Identify which cell holds the provided text, then report its [X, Y] central coordinate. 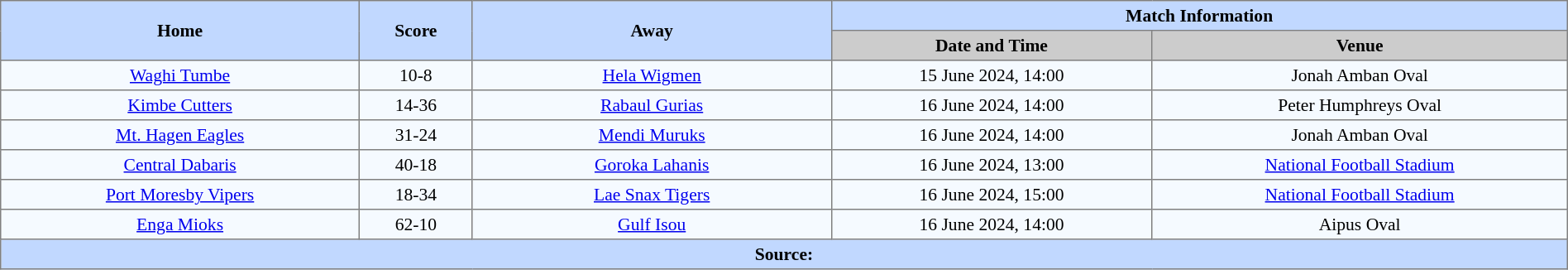
Enga Mioks [180, 224]
18-34 [415, 195]
Venue [1360, 46]
16 June 2024, 13:00 [992, 165]
14-36 [415, 105]
Goroka Lahanis [652, 165]
Source: [784, 254]
Away [652, 31]
Score [415, 31]
Waghi Tumbe [180, 75]
Kimbe Cutters [180, 105]
Lae Snax Tigers [652, 195]
Mendi Muruks [652, 135]
Match Information [1199, 16]
Aipus Oval [1360, 224]
Home [180, 31]
Peter Humphreys Oval [1360, 105]
Central Dabaris [180, 165]
Date and Time [992, 46]
Gulf Isou [652, 224]
Port Moresby Vipers [180, 195]
16 June 2024, 15:00 [992, 195]
Rabaul Gurias [652, 105]
10-8 [415, 75]
Mt. Hagen Eagles [180, 135]
62-10 [415, 224]
40-18 [415, 165]
15 June 2024, 14:00 [992, 75]
Hela Wigmen [652, 75]
31-24 [415, 135]
